Scan for the cell matching the given text and deliver its (x, y) coordinate at center. 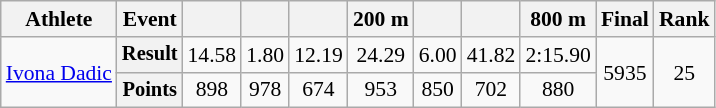
12.19 (318, 55)
Final (625, 19)
25 (684, 72)
Rank (684, 19)
978 (265, 90)
898 (212, 90)
Ivona Dadic (59, 72)
Event (150, 19)
2:15.90 (558, 55)
1.80 (265, 55)
Athlete (59, 19)
Points (150, 90)
674 (318, 90)
200 m (381, 19)
24.29 (381, 55)
Result (150, 55)
6.00 (438, 55)
800 m (558, 19)
953 (381, 90)
850 (438, 90)
880 (558, 90)
41.82 (492, 55)
14.58 (212, 55)
5935 (625, 72)
702 (492, 90)
